Identify which cell holds the provided text, then report its [x, y] central coordinate. 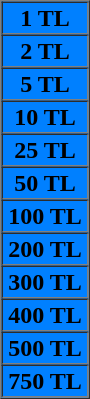
300 TL [46, 282]
2 TL [46, 50]
100 TL [46, 216]
10 TL [46, 116]
1 TL [46, 18]
50 TL [46, 182]
200 TL [46, 248]
750 TL [46, 380]
500 TL [46, 348]
5 TL [46, 84]
25 TL [46, 150]
400 TL [46, 314]
